From the cell containing the given text, extract its center point as [X, Y] coordinate. 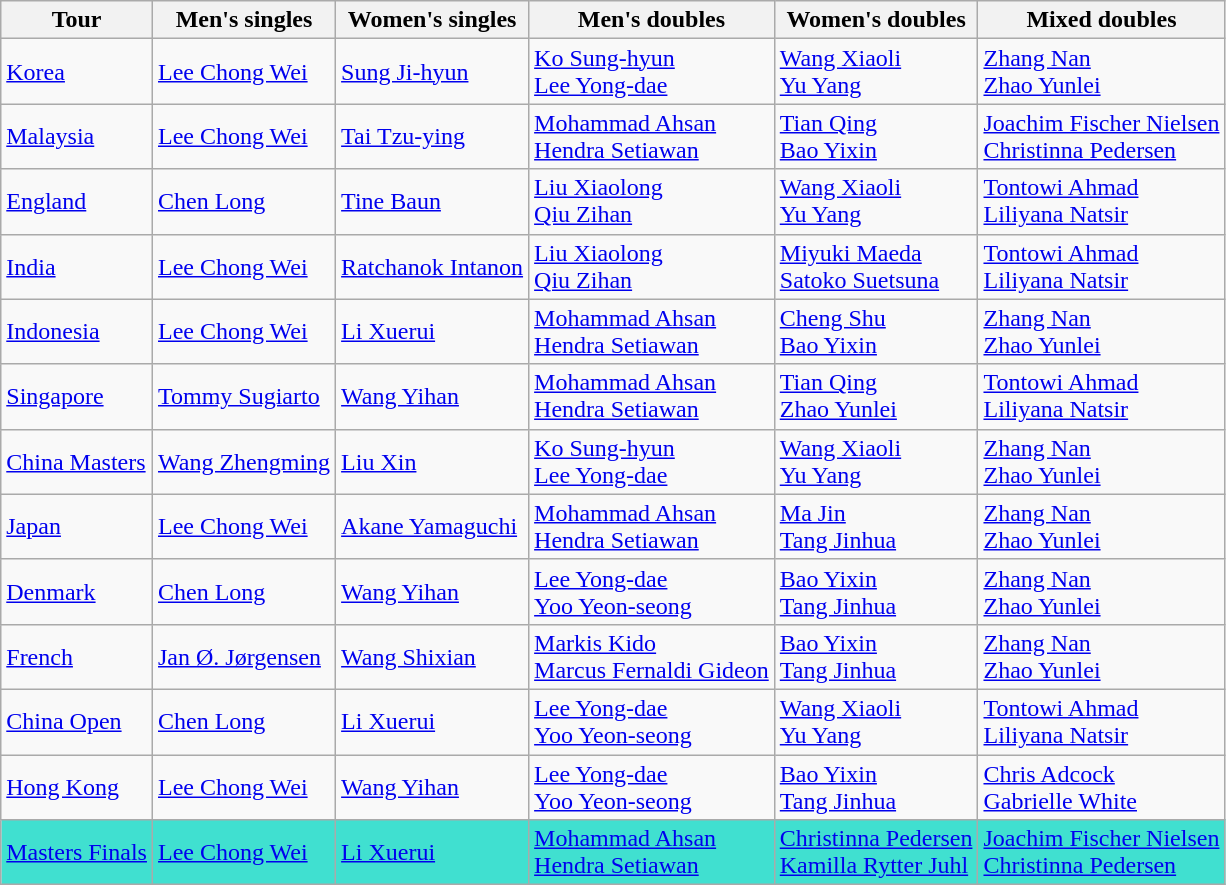
Men's singles [244, 20]
Masters Finals [77, 852]
Tian Qing Bao Yixin [876, 136]
England [77, 202]
Hong Kong [77, 786]
Markis Kido Marcus Fernaldi Gideon [652, 656]
Miyuki Maeda Satoko Suetsuna [876, 266]
Wang Zhengming [244, 462]
Korea [77, 72]
Singapore [77, 396]
Ratchanok Intanon [432, 266]
Women's doubles [876, 20]
Tai Tzu-ying [432, 136]
India [77, 266]
Mixed doubles [1102, 20]
Tine Baun [432, 202]
Ma Jin Tang Jinhua [876, 526]
China Masters [77, 462]
Indonesia [77, 332]
Liu Xin [432, 462]
Denmark [77, 592]
Christinna Pedersen Kamilla Rytter Juhl [876, 852]
Sung Ji-hyun [432, 72]
Women's singles [432, 20]
Men's doubles [652, 20]
Japan [77, 526]
Jan Ø. Jørgensen [244, 656]
Wang Shixian [432, 656]
China Open [77, 722]
Tian Qing Zhao Yunlei [876, 396]
Tommy Sugiarto [244, 396]
Tour [77, 20]
French [77, 656]
Akane Yamaguchi [432, 526]
Chris Adcock Gabrielle White [1102, 786]
Cheng Shu Bao Yixin [876, 332]
Malaysia [77, 136]
